Return the [X, Y] coordinate for the center point of the cell that contains the specified text.  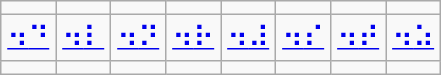
⠲⠙ [28, 38]
⠲⠞ [358, 38]
⠲⠵ [414, 38]
⠲⠎ [304, 38]
⠲⠗ [194, 38]
⠲⠼ [248, 38]
⠲⠝ [138, 38]
⠲⠇ [84, 38]
